Search for the cell housing the specified text and yield its [x, y] center coordinate. 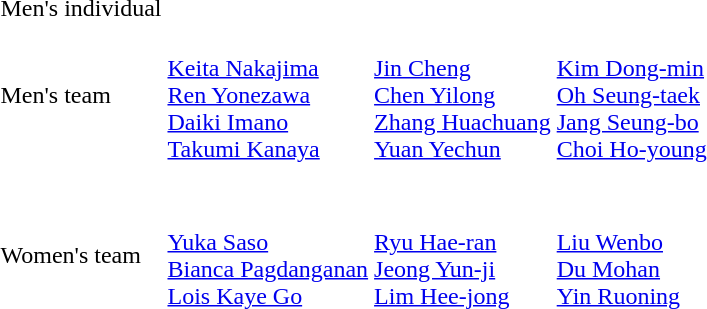
Keita NakajimaRen YonezawaDaiki ImanoTakumi Kanaya [268, 95]
Jin ChengChen YilongZhang HuachuangYuan Yechun [463, 95]
